Return the [X, Y] coordinate for the center point of the cell that contains the specified text.  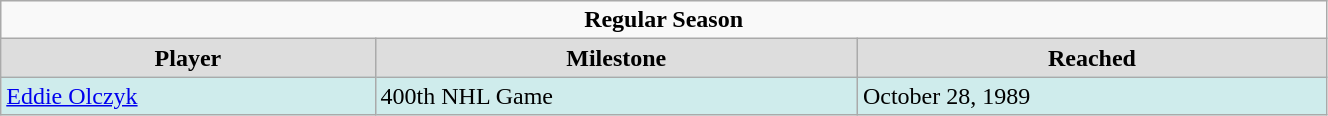
400th NHL Game [616, 96]
Eddie Olczyk [188, 96]
Regular Season [664, 20]
Player [188, 58]
October 28, 1989 [1092, 96]
Milestone [616, 58]
Reached [1092, 58]
